Provide the (x, y) coordinate of the cell's center where the given text is located.  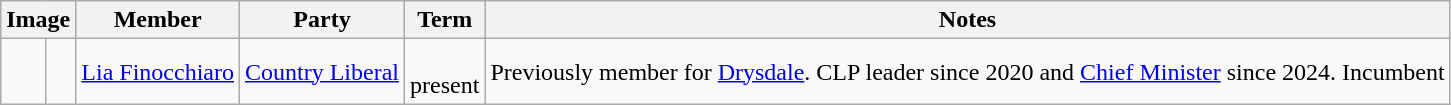
Previously member for Drysdale. CLP leader since 2020 and Chief Minister since 2024. Incumbent (968, 72)
Term (445, 20)
present (445, 72)
Lia Finocchiaro (158, 72)
Party (322, 20)
Country Liberal (322, 72)
Member (158, 20)
Notes (968, 20)
Image (38, 20)
